Return [x, y] of the center of cell containing provided text 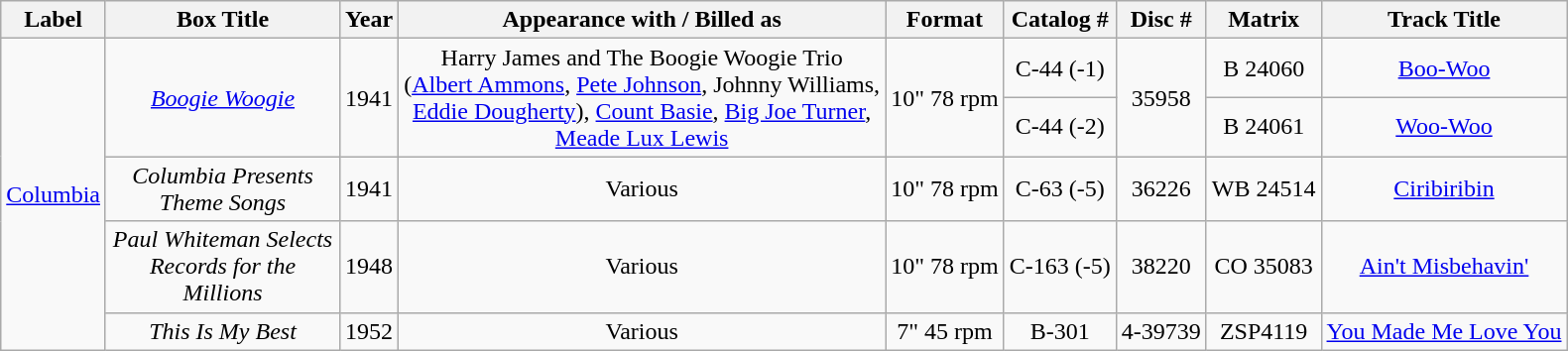
C-63 (-5) [1059, 188]
Ain't Misbehavin' [1444, 267]
38220 [1160, 267]
Boo-Woo [1444, 68]
Catalog # [1059, 20]
Appearance with / Billed as [643, 20]
Format [945, 20]
B 24060 [1264, 68]
1948 [369, 267]
Label [54, 20]
C-44 (-2) [1059, 127]
ZSP4119 [1264, 331]
Track Title [1444, 20]
B-301 [1059, 331]
Harry James and The Boogie Woogie Trio (Albert Ammons, Pete Johnson, Johnny Williams, Eddie Dougherty), Count Basie, Big Joe Turner, Meade Lux Lewis [643, 97]
Paul Whiteman Selects Records for the Millions [222, 267]
Box Title [222, 20]
Year [369, 20]
C-44 (-1) [1059, 68]
You Made Me Love You [1444, 331]
This Is My Best [222, 331]
7" 45 rpm [945, 331]
4-39739 [1160, 331]
WB 24514 [1264, 188]
35958 [1160, 97]
Boogie Woogie [222, 97]
B 24061 [1264, 127]
Woo-Woo [1444, 127]
Columbia [54, 194]
Ciribiribin [1444, 188]
36226 [1160, 188]
Disc # [1160, 20]
C-163 (-5) [1059, 267]
Matrix [1264, 20]
1952 [369, 331]
CO 35083 [1264, 267]
Columbia Presents Theme Songs [222, 188]
